For the text-containing cell, return its midpoint in [x, y] coordinate format. 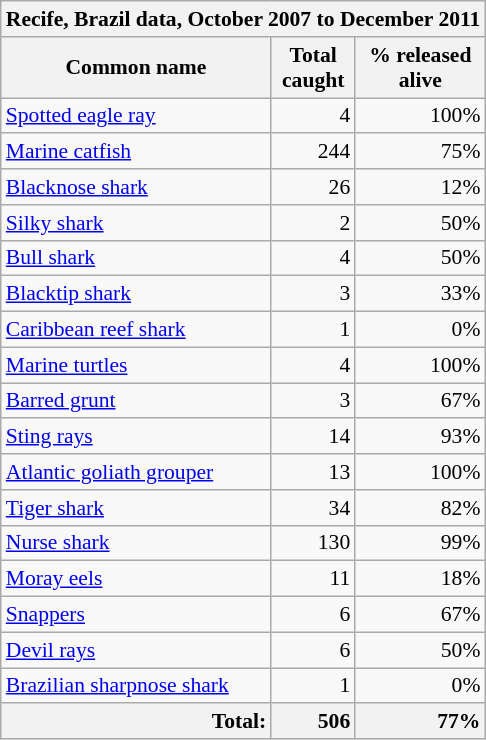
Marine catfish [136, 152]
Total caught [313, 68]
34 [313, 508]
13 [313, 472]
12% [420, 187]
Barred grunt [136, 401]
11 [313, 579]
Blacktip shark [136, 294]
33% [420, 294]
14 [313, 437]
Atlantic goliath grouper [136, 472]
130 [313, 543]
77% [420, 722]
82% [420, 508]
99% [420, 543]
Common name [136, 68]
75% [420, 152]
Nurse shark [136, 543]
Recife, Brazil data, October 2007 to December 2011 [244, 19]
Devil rays [136, 650]
93% [420, 437]
Moray eels [136, 579]
Silky shark [136, 223]
2 [313, 223]
Tiger shark [136, 508]
Spotted eagle ray [136, 116]
% released alive [420, 68]
26 [313, 187]
244 [313, 152]
Snappers [136, 615]
Blacknose shark [136, 187]
Marine turtles [136, 365]
Bull shark [136, 258]
506 [313, 722]
Sting rays [136, 437]
18% [420, 579]
Brazilian sharpnose shark [136, 686]
Caribbean reef shark [136, 330]
Total: [136, 722]
